Provide the (x, y) coordinate of the cell's center where the given text is located.  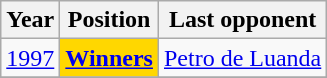
Petro de Luanda (242, 58)
Winners (110, 58)
Position (110, 20)
Year (30, 20)
Last opponent (242, 20)
1997 (30, 58)
